Detect which cell encompasses the target text, then output its (x, y) center coordinate. 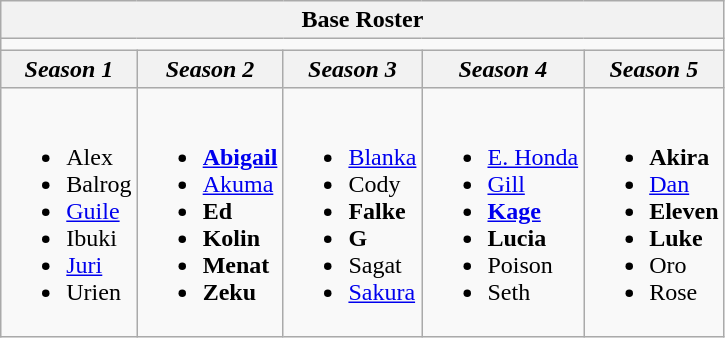
Season 2 (210, 69)
Season 4 (503, 69)
Base Roster (362, 20)
AkiraDanElevenLukeOroRose (654, 212)
AlexBalrogGuileIbukiJuriUrien (69, 212)
Season 1 (69, 69)
Season 5 (654, 69)
Season 3 (352, 69)
E. HondaGillKageLuciaPoisonSeth (503, 212)
BlankaCodyFalkeGSagatSakura (352, 212)
AbigailAkumaEdKolinMenatZeku (210, 212)
